Identify which cell holds the provided text, then report its [X, Y] central coordinate. 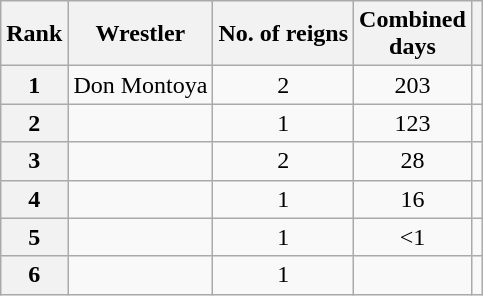
5 [34, 237]
28 [413, 161]
203 [413, 85]
123 [413, 123]
3 [34, 161]
Don Montoya [140, 85]
Rank [34, 34]
6 [34, 275]
4 [34, 199]
Wrestler [140, 34]
Combineddays [413, 34]
16 [413, 199]
No. of reigns [284, 34]
<1 [413, 237]
